Extract the (X, Y) coordinate from the center of the cell holding the provided text.  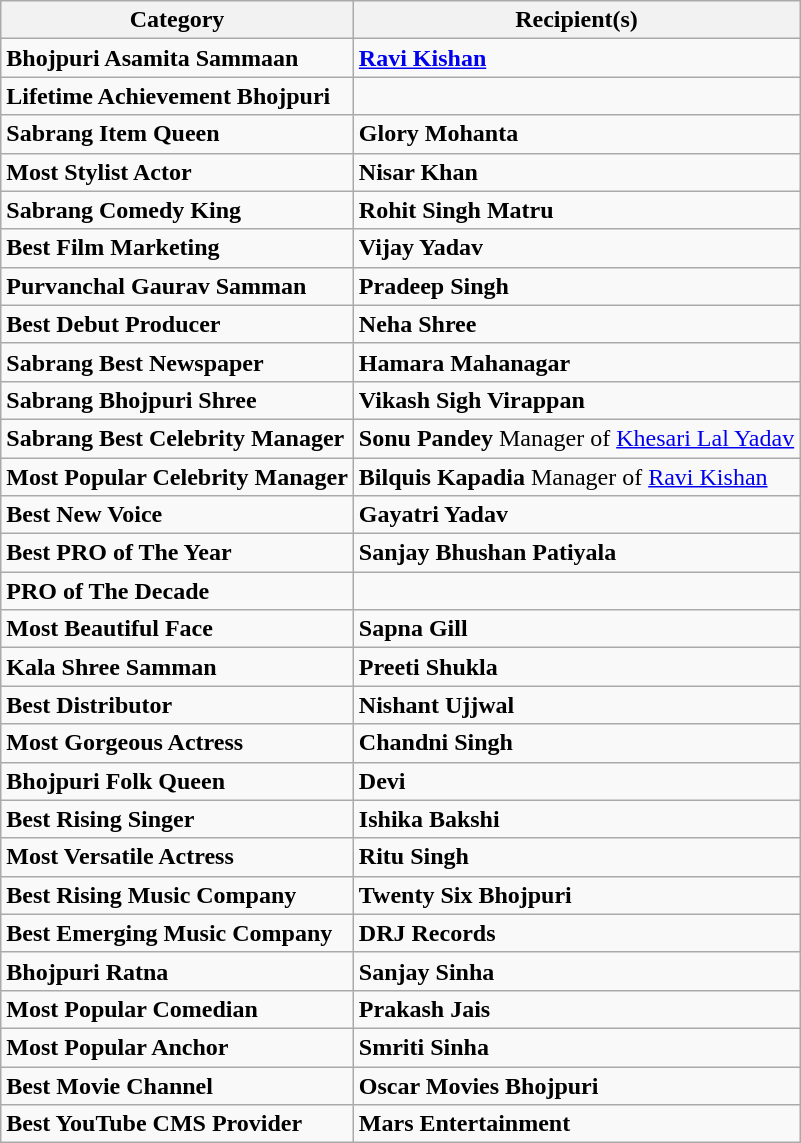
Recipient(s) (576, 20)
Vijay Yadav (576, 248)
Bhojpuri Ratna (178, 971)
Best Film Marketing (178, 248)
Glory Mohanta (576, 134)
Best Movie Channel (178, 1085)
Sapna Gill (576, 629)
Sabrang Item Queen (178, 134)
Twenty Six Bhojpuri (576, 895)
Oscar Movies Bhojpuri (576, 1085)
Lifetime Achievement Bhojpuri (178, 96)
Devi (576, 781)
Sanjay Sinha (576, 971)
Smriti Sinha (576, 1047)
Hamara Mahanagar (576, 362)
Neha Shree (576, 324)
Pradeep Singh (576, 286)
Vikash Sigh Virappan (576, 400)
Ravi Kishan (576, 58)
Most Gorgeous Actress (178, 743)
Most Versatile Actress (178, 857)
Best Rising Singer (178, 819)
Most Popular Celebrity Manager (178, 477)
Bilquis Kapadia Manager of Ravi Kishan (576, 477)
Prakash Jais (576, 1009)
Best Emerging Music Company (178, 933)
Kala Shree Samman (178, 667)
Sabrang Bhojpuri Shree (178, 400)
Sabrang Comedy King (178, 210)
Best YouTube CMS Provider (178, 1124)
Preeti Shukla (576, 667)
Sonu Pandey Manager of Khesari Lal Yadav (576, 438)
Best Distributor (178, 705)
Nisar Khan (576, 172)
Rohit Singh Matru (576, 210)
Best Debut Producer (178, 324)
Category (178, 20)
Best PRO of The Year (178, 553)
Bhojpuri Asamita Sammaan (178, 58)
Sanjay Bhushan Patiyala (576, 553)
Bhojpuri Folk Queen (178, 781)
Ishika Bakshi (576, 819)
Most Popular Comedian (178, 1009)
Sabrang Best Celebrity Manager (178, 438)
PRO of The Decade (178, 591)
DRJ Records (576, 933)
Best New Voice (178, 515)
Purvanchal Gaurav Samman (178, 286)
Chandni Singh (576, 743)
Sabrang Best Newspaper (178, 362)
Most Beautiful Face (178, 629)
Gayatri Yadav (576, 515)
Mars Entertainment (576, 1124)
Nishant Ujjwal (576, 705)
Ritu Singh (576, 857)
Most Stylist Actor (178, 172)
Most Popular Anchor (178, 1047)
Best Rising Music Company (178, 895)
